Capture the cell that displays the provided text and extract its (X, Y) central coordinate. 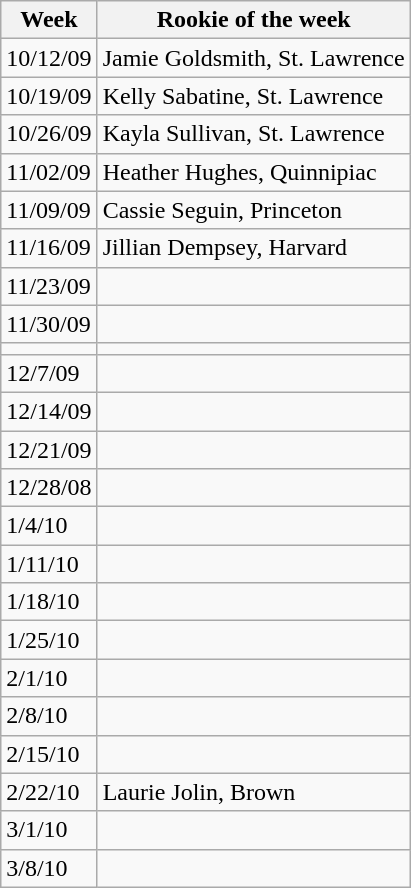
12/28/08 (49, 488)
2/8/10 (49, 716)
12/7/09 (49, 373)
11/16/09 (49, 248)
1/11/10 (49, 564)
11/02/09 (49, 172)
1/18/10 (49, 602)
11/09/09 (49, 210)
1/25/10 (49, 640)
12/21/09 (49, 449)
Kayla Sullivan, St. Lawrence (254, 134)
1/4/10 (49, 526)
3/8/10 (49, 868)
10/19/09 (49, 96)
Laurie Jolin, Brown (254, 792)
12/14/09 (49, 411)
11/23/09 (49, 286)
Kelly Sabatine, St. Lawrence (254, 96)
Jamie Goldsmith, St. Lawrence (254, 58)
3/1/10 (49, 830)
Jillian Dempsey, Harvard (254, 248)
10/26/09 (49, 134)
2/1/10 (49, 678)
Rookie of the week (254, 20)
11/30/09 (49, 324)
2/22/10 (49, 792)
Heather Hughes, Quinnipiac (254, 172)
2/15/10 (49, 754)
Week (49, 20)
Cassie Seguin, Princeton (254, 210)
10/12/09 (49, 58)
